Search for the cell housing the specified text and yield its [x, y] center coordinate. 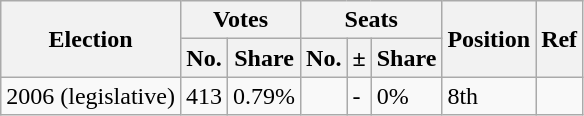
Seats [372, 20]
413 [204, 96]
Election [91, 39]
8th [489, 96]
± [359, 58]
0% [406, 96]
Ref [560, 39]
0.79% [264, 96]
Votes [240, 20]
Position [489, 39]
2006 (legislative) [91, 96]
- [359, 96]
